Detect which cell encompasses the target text, then output its [x, y] center coordinate. 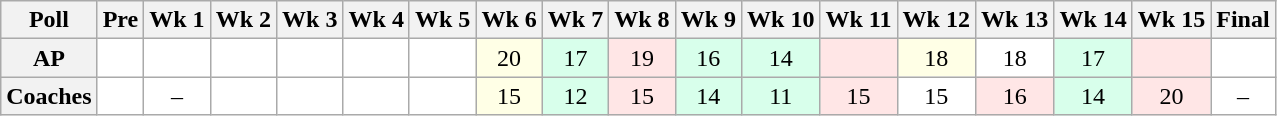
Final [1243, 20]
Wk 9 [708, 20]
Poll [49, 20]
12 [575, 96]
Wk 12 [936, 20]
Wk 15 [1171, 20]
Wk 3 [310, 20]
Pre [120, 20]
AP [49, 58]
Wk 10 [781, 20]
Wk 1 [177, 20]
Wk 8 [642, 20]
Wk 11 [858, 20]
Wk 4 [376, 20]
Wk 5 [442, 20]
19 [642, 58]
Wk 6 [509, 20]
Coaches [49, 96]
Wk 14 [1093, 20]
11 [781, 96]
Wk 2 [243, 20]
Wk 7 [575, 20]
Wk 13 [1014, 20]
